Output the [x, y] coordinate of the center of the cell containing the given text.  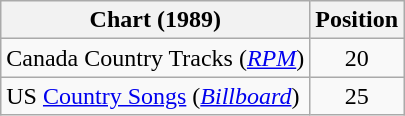
Position [357, 20]
Chart (1989) [156, 20]
Canada Country Tracks (RPM) [156, 58]
US Country Songs (Billboard) [156, 96]
20 [357, 58]
25 [357, 96]
